Extract the (x, y) coordinate from the center of the cell holding the provided text.  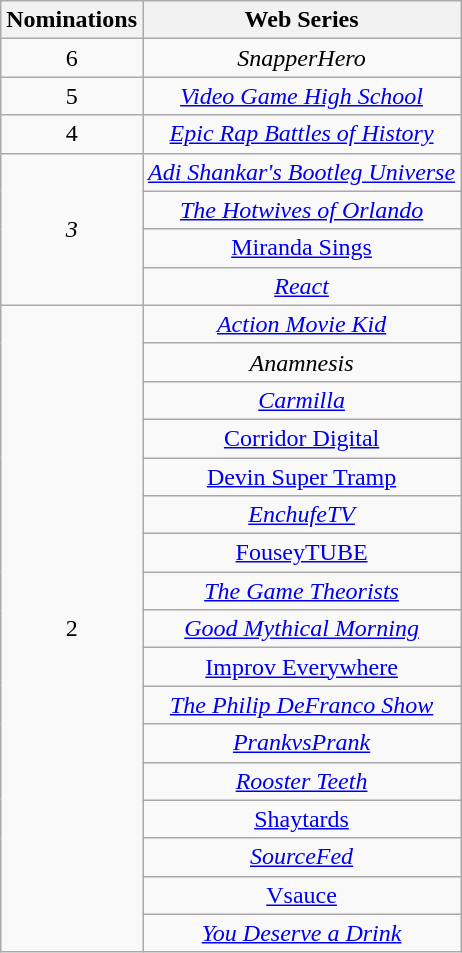
Good Mythical Morning (301, 629)
Video Game High School (301, 96)
Carmilla (301, 400)
Devin Super Tramp (301, 477)
The Game Theorists (301, 591)
Adi Shankar's Bootleg Universe (301, 172)
6 (72, 58)
Rooster Teeth (301, 781)
The Hotwives of Orlando (301, 210)
3 (72, 229)
Anamnesis (301, 362)
Nominations (72, 20)
React (301, 286)
You Deserve a Drink (301, 933)
Corridor Digital (301, 438)
EnchufeTV (301, 515)
SnapperHero (301, 58)
4 (72, 134)
Shaytards (301, 819)
PrankvsPrank (301, 743)
The Philip DeFranco Show (301, 705)
5 (72, 96)
2 (72, 628)
Epic Rap Battles of History (301, 134)
Vsauce (301, 895)
SourceFed (301, 857)
Miranda Sings (301, 248)
Web Series (301, 20)
Action Movie Kid (301, 324)
FouseyTUBE (301, 553)
Improv Everywhere (301, 667)
